Capture the cell that displays the provided text and extract its (X, Y) central coordinate. 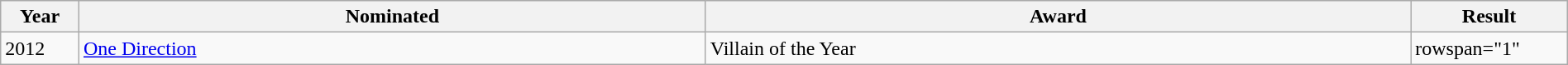
rowspan="1" (1489, 48)
Year (40, 17)
Nominated (392, 17)
Result (1489, 17)
Award (1059, 17)
Villain of the Year (1059, 48)
2012 (40, 48)
One Direction (392, 48)
